Capture the cell that displays the provided text and extract its (x, y) central coordinate. 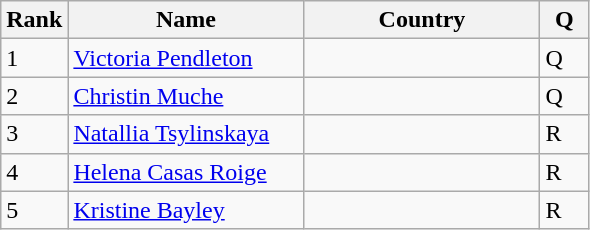
Helena Casas Roige (186, 172)
1 (34, 58)
2 (34, 96)
Country (422, 20)
Victoria Pendleton (186, 58)
5 (34, 210)
Rank (34, 20)
Kristine Bayley (186, 210)
4 (34, 172)
Name (186, 20)
Christin Muche (186, 96)
Natallia Tsylinskaya (186, 134)
3 (34, 134)
